Scan for the cell matching the given text and deliver its (X, Y) coordinate at center. 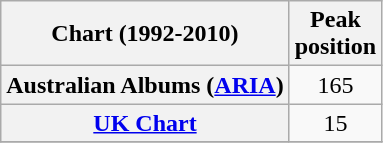
15 (335, 123)
Peakposition (335, 34)
165 (335, 85)
UK Chart (145, 123)
Australian Albums (ARIA) (145, 85)
Chart (1992-2010) (145, 34)
